Detect which cell encompasses the target text, then output its [X, Y] center coordinate. 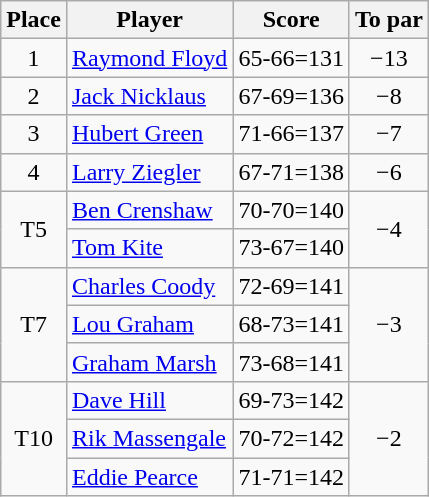
1 [34, 58]
Rik Massengale [149, 438]
To par [388, 20]
67-69=136 [292, 96]
−6 [388, 172]
−8 [388, 96]
65-66=131 [292, 58]
Hubert Green [149, 134]
T7 [34, 324]
T10 [34, 438]
2 [34, 96]
Eddie Pearce [149, 477]
70-70=140 [292, 210]
72-69=141 [292, 286]
Lou Graham [149, 324]
71-66=137 [292, 134]
4 [34, 172]
69-73=142 [292, 400]
Charles Coody [149, 286]
70-72=142 [292, 438]
Dave Hill [149, 400]
Jack Nicklaus [149, 96]
73-67=140 [292, 248]
Player [149, 20]
Place [34, 20]
Ben Crenshaw [149, 210]
Graham Marsh [149, 362]
−7 [388, 134]
T5 [34, 229]
67-71=138 [292, 172]
Larry Ziegler [149, 172]
Raymond Floyd [149, 58]
73-68=141 [292, 362]
−3 [388, 324]
−4 [388, 229]
68-73=141 [292, 324]
−13 [388, 58]
Score [292, 20]
Tom Kite [149, 248]
−2 [388, 438]
71-71=142 [292, 477]
3 [34, 134]
